Detect which cell encompasses the target text, then output its [X, Y] center coordinate. 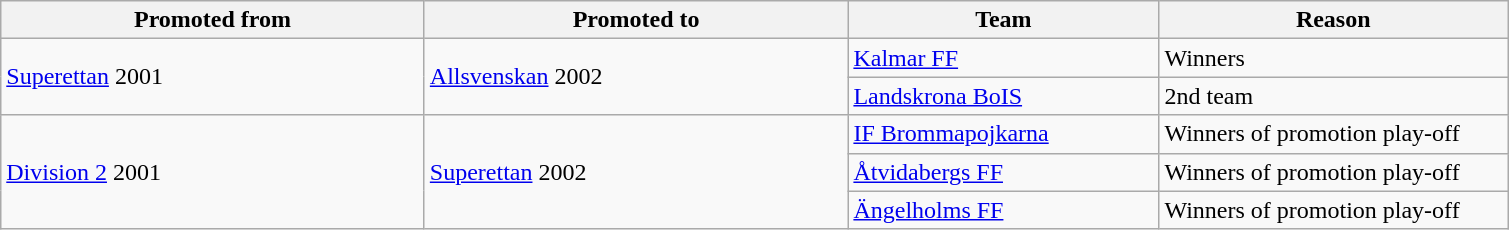
2nd team [1334, 96]
Superettan 2002 [636, 172]
Promoted to [636, 20]
Kalmar FF [1004, 58]
Reason [1334, 20]
Team [1004, 20]
Superettan 2001 [213, 77]
IF Brommapojkarna [1004, 134]
Winners [1334, 58]
Landskrona BoIS [1004, 96]
Åtvidabergs FF [1004, 172]
Promoted from [213, 20]
Ängelholms FF [1004, 210]
Allsvenskan 2002 [636, 77]
Division 2 2001 [213, 172]
